Pinpoint the cell where the given text exists, returning its [X, Y] midpoint coordinate. 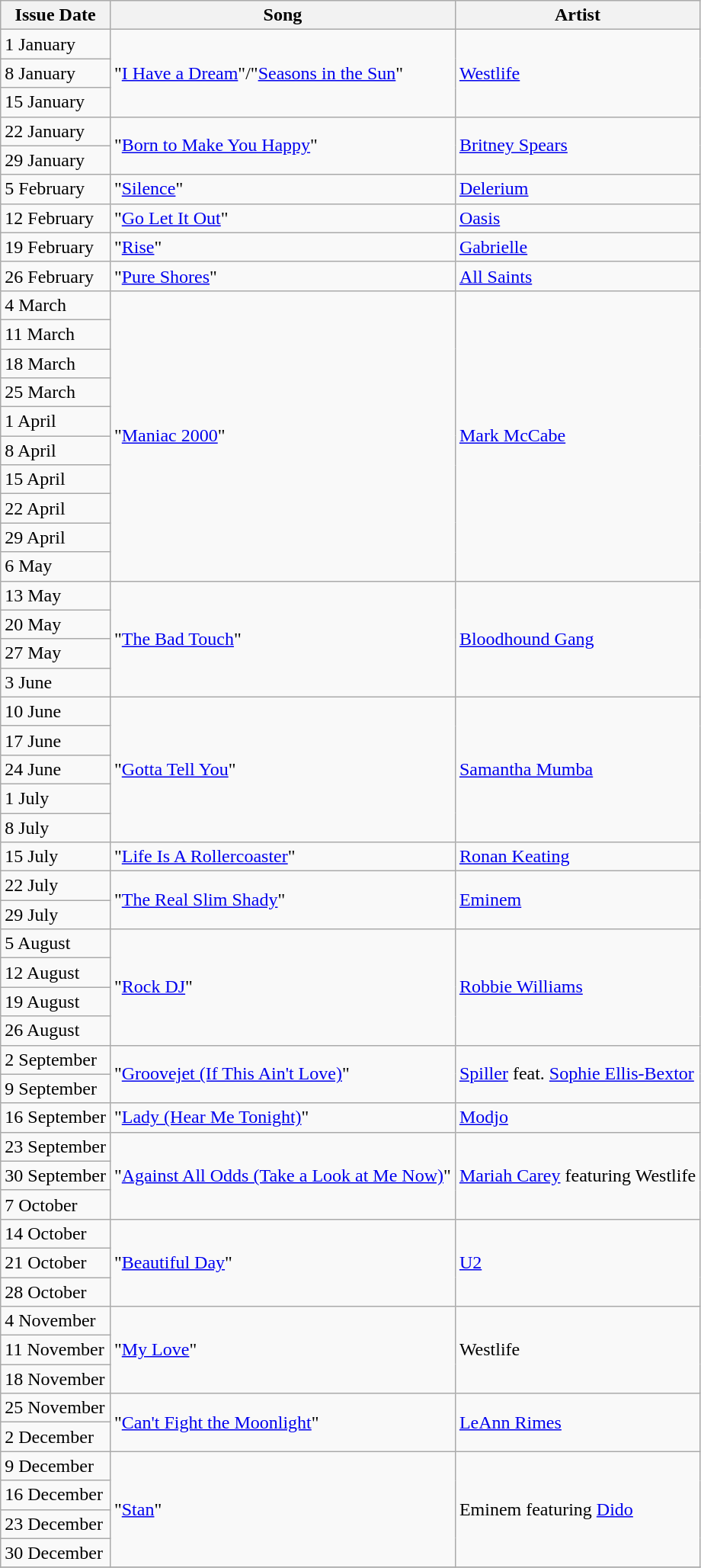
"Gotta Tell You" [282, 769]
29 January [56, 160]
4 November [56, 1321]
9 September [56, 1089]
13 May [56, 595]
"Silence" [282, 189]
Issue Date [56, 15]
Modjo [578, 1117]
8 April [56, 451]
15 July [56, 857]
11 November [56, 1350]
Gabrielle [578, 247]
1 January [56, 44]
"I Have a Dream"/"Seasons in the Sun" [282, 73]
9 December [56, 1466]
Mariah Carey featuring Westlife [578, 1175]
6 May [56, 566]
Robbie Williams [578, 987]
30 December [56, 1553]
7 October [56, 1204]
"Life Is A Rollercoaster" [282, 857]
15 January [56, 102]
5 August [56, 944]
"My Love" [282, 1350]
21 October [56, 1262]
Samantha Mumba [578, 769]
29 July [56, 915]
22 January [56, 131]
1 April [56, 422]
"The Bad Touch" [282, 639]
16 September [56, 1117]
Delerium [578, 189]
Oasis [578, 218]
2 December [56, 1437]
24 June [56, 769]
22 July [56, 886]
27 May [56, 653]
23 December [56, 1524]
20 May [56, 624]
Spiller feat. Sophie Ellis-Bextor [578, 1074]
Britney Spears [578, 146]
26 August [56, 1031]
"Pure Shores" [282, 276]
"Lady (Hear Me Tonight)" [282, 1117]
Mark McCabe [578, 436]
23 September [56, 1146]
12 August [56, 973]
Song [282, 15]
LeAnn Rimes [578, 1422]
Bloodhound Gang [578, 639]
Artist [578, 15]
8 January [56, 73]
25 November [56, 1408]
"The Real Slim Shady" [282, 900]
18 March [56, 364]
11 March [56, 334]
12 February [56, 218]
Eminem featuring Dido [578, 1509]
18 November [56, 1379]
25 March [56, 393]
28 October [56, 1292]
8 July [56, 827]
17 June [56, 740]
All Saints [578, 276]
"Go Let It Out" [282, 218]
2 September [56, 1060]
"Born to Make You Happy" [282, 146]
"Rise" [282, 247]
30 September [56, 1175]
"Rock DJ" [282, 987]
22 April [56, 508]
16 December [56, 1495]
Ronan Keating [578, 857]
"Groovejet (If This Ain't Love)" [282, 1074]
Eminem [578, 900]
10 June [56, 711]
19 February [56, 247]
14 October [56, 1233]
1 July [56, 798]
"Stan" [282, 1509]
3 June [56, 682]
5 February [56, 189]
U2 [578, 1262]
"Against All Odds (Take a Look at Me Now)" [282, 1175]
29 April [56, 537]
"Can't Fight the Moonlight" [282, 1422]
"Beautiful Day" [282, 1262]
19 August [56, 1002]
"Maniac 2000" [282, 436]
4 March [56, 305]
15 April [56, 479]
26 February [56, 276]
